Return the (X, Y) coordinate for the center point of the cell that contains the specified text.  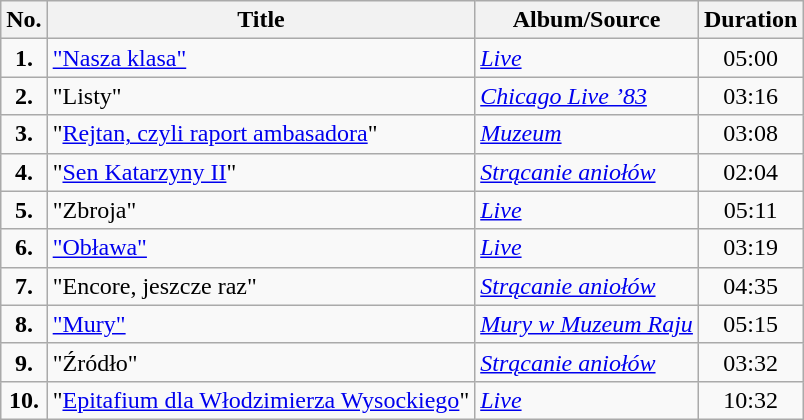
"Encore, jeszcze raz" (261, 286)
05:15 (750, 324)
10:32 (750, 400)
02:04 (750, 172)
Mury w Muzeum Raju (587, 324)
"Nasza klasa" (261, 58)
3. (24, 134)
"Obława" (261, 248)
7. (24, 286)
8. (24, 324)
05:00 (750, 58)
"Mury" (261, 324)
03:08 (750, 134)
9. (24, 362)
5. (24, 210)
Duration (750, 20)
"Rejtan, czyli raport ambasadora" (261, 134)
"Źródło" (261, 362)
4. (24, 172)
2. (24, 96)
"Listy" (261, 96)
05:11 (750, 210)
Title (261, 20)
Chicago Live ’83 (587, 96)
03:32 (750, 362)
No. (24, 20)
03:19 (750, 248)
"Epitafium dla Włodzimierza Wysockiego" (261, 400)
Muzeum (587, 134)
"Zbroja" (261, 210)
"Sen Katarzyny II" (261, 172)
6. (24, 248)
04:35 (750, 286)
Album/Source (587, 20)
10. (24, 400)
03:16 (750, 96)
1. (24, 58)
